Provide the [X, Y] coordinate of the cell's center where the given text is located.  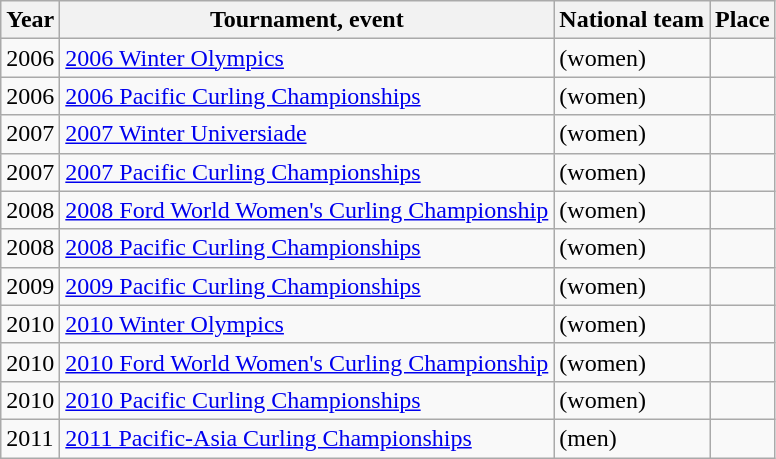
2010 Pacific Curling Championships [307, 400]
(men) [632, 438]
2006 Pacific Curling Championships [307, 96]
2006 Winter Olympics [307, 58]
2008 Ford World Women's Curling Championship [307, 210]
2007 Pacific Curling Championships [307, 172]
2007 Winter Universiade [307, 134]
2009 Pacific Curling Championships [307, 286]
2011 Pacific-Asia Curling Championships [307, 438]
2008 Pacific Curling Championships [307, 248]
2009 [30, 286]
2011 [30, 438]
Tournament, event [307, 20]
2010 Ford World Women's Curling Championship [307, 362]
Place [743, 20]
Year [30, 20]
National team [632, 20]
2010 Winter Olympics [307, 324]
